Output the (X, Y) coordinate of the center of the cell containing the given text.  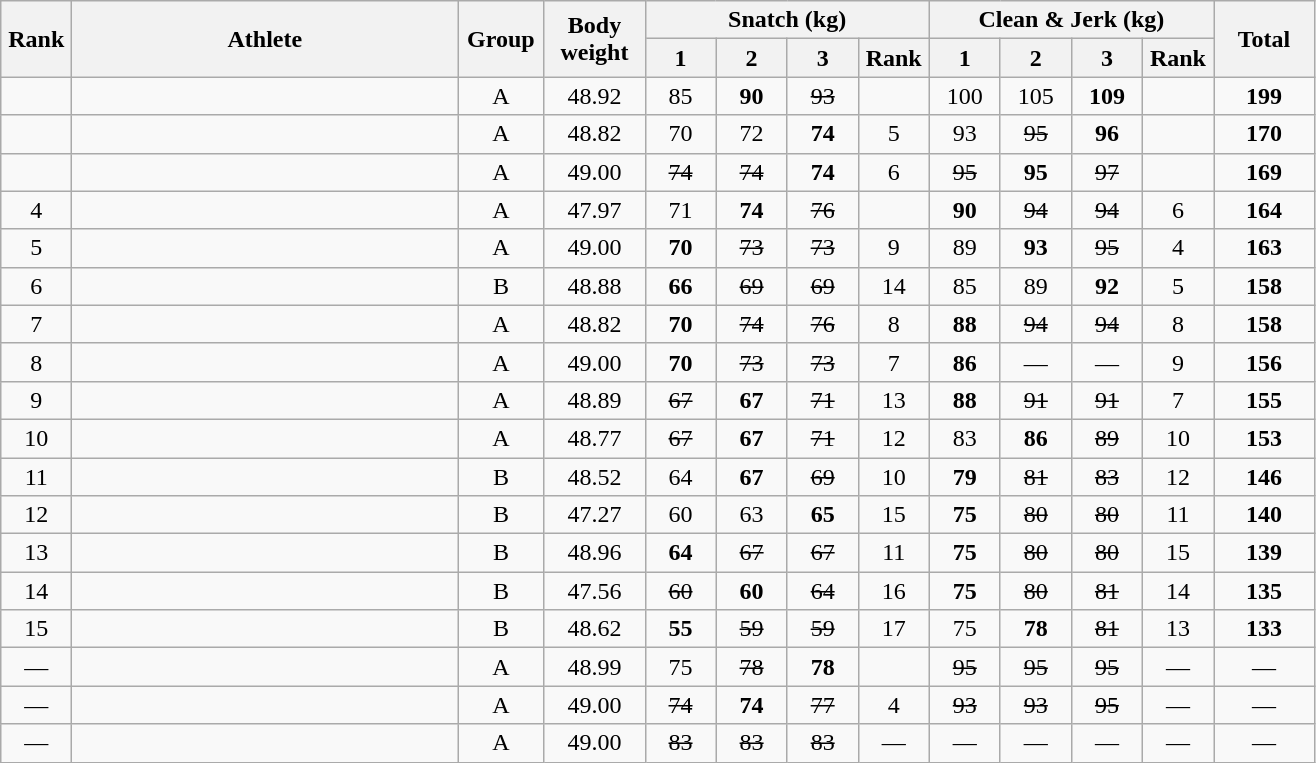
169 (1264, 172)
48.52 (594, 477)
72 (752, 134)
164 (1264, 210)
65 (822, 515)
79 (964, 477)
100 (964, 96)
153 (1264, 438)
Body weight (594, 39)
97 (1106, 172)
Total (1264, 39)
48.99 (594, 667)
77 (822, 705)
170 (1264, 134)
105 (1036, 96)
55 (680, 629)
48.96 (594, 553)
47.27 (594, 515)
163 (1264, 248)
133 (1264, 629)
48.89 (594, 400)
16 (894, 591)
Group (501, 39)
48.88 (594, 286)
140 (1264, 515)
135 (1264, 591)
47.97 (594, 210)
63 (752, 515)
109 (1106, 96)
Snatch (kg) (787, 20)
17 (894, 629)
48.62 (594, 629)
48.77 (594, 438)
155 (1264, 400)
146 (1264, 477)
Athlete (265, 39)
199 (1264, 96)
48.92 (594, 96)
66 (680, 286)
47.56 (594, 591)
139 (1264, 553)
156 (1264, 362)
92 (1106, 286)
Clean & Jerk (kg) (1071, 20)
96 (1106, 134)
